Find where the given text appears and provide that cell's center as [x, y] coordinate. 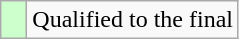
Qualified to the final [133, 20]
